Determine the [x, y] coordinate at the center of the cell enclosing the given text.  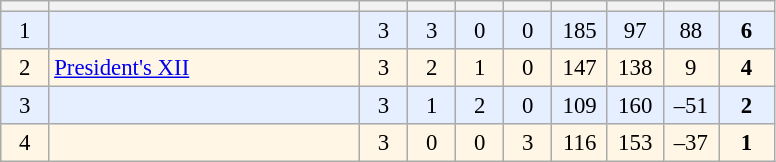
97 [635, 31]
185 [580, 31]
–37 [691, 143]
9 [691, 68]
147 [580, 68]
109 [580, 106]
138 [635, 68]
President's XII [204, 68]
–51 [691, 106]
88 [691, 31]
6 [747, 31]
160 [635, 106]
153 [635, 143]
116 [580, 143]
